Locate the cell with the specified text and output its (X, Y) center coordinate. 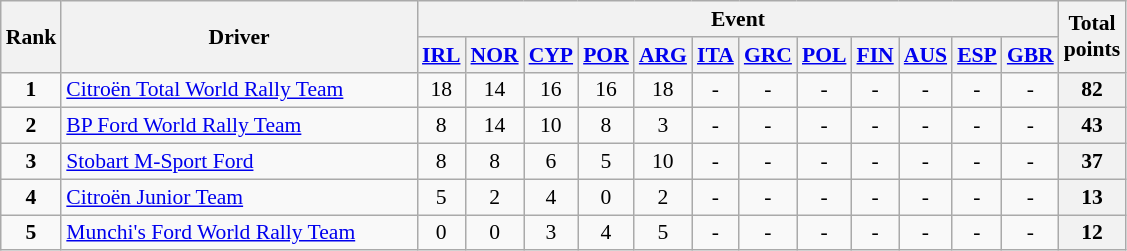
FIN (874, 55)
12 (1092, 233)
Driver (239, 36)
Munchi's Ford World Rally Team (239, 233)
GBR (1030, 55)
NOR (495, 55)
37 (1092, 162)
POR (606, 55)
Citroën Total World Rally Team (239, 90)
Citroën Junior Team (239, 197)
ESP (977, 55)
1 (32, 90)
13 (1092, 197)
6 (551, 162)
Event (738, 19)
Rank (32, 36)
Stobart M-Sport Ford (239, 162)
GRC (768, 55)
BP Ford World Rally Team (239, 126)
AUS (926, 55)
ITA (716, 55)
ARG (663, 55)
CYP (551, 55)
POL (824, 55)
43 (1092, 126)
Totalpoints (1092, 36)
82 (1092, 90)
IRL (442, 55)
